Find where the given text appears and provide that cell's center as (x, y) coordinate. 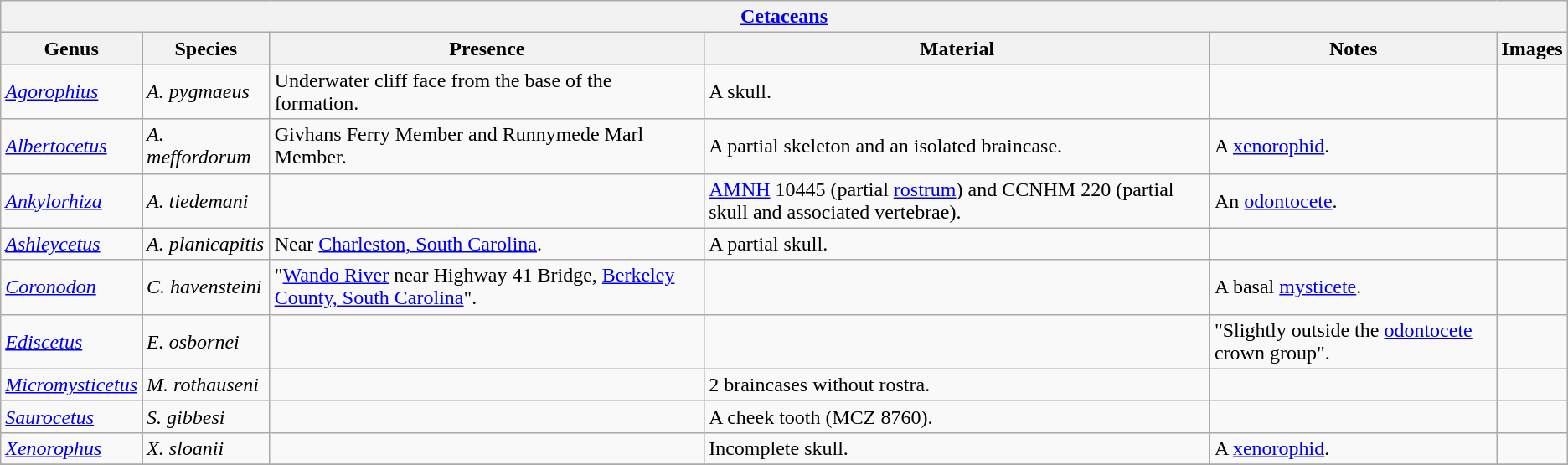
A basal mysticete. (1353, 287)
A partial skeleton and an isolated braincase. (957, 146)
Species (206, 49)
Underwater cliff face from the base of the formation. (487, 92)
A skull. (957, 92)
Saurocetus (72, 416)
Images (1532, 49)
Agorophius (72, 92)
Coronodon (72, 287)
A. planicapitis (206, 244)
M. rothauseni (206, 385)
Near Charleston, South Carolina. (487, 244)
S. gibbesi (206, 416)
"Wando River near Highway 41 Bridge, Berkeley County, South Carolina". (487, 287)
A. pygmaeus (206, 92)
AMNH 10445 (partial rostrum) and CCNHM 220 (partial skull and associated vertebrae). (957, 201)
C. havensteini (206, 287)
Material (957, 49)
Micromysticetus (72, 385)
Ankylorhiza (72, 201)
Ashleycetus (72, 244)
X. sloanii (206, 448)
Incomplete skull. (957, 448)
A. meffordorum (206, 146)
"Slightly outside the odontocete crown group". (1353, 342)
E. osbornei (206, 342)
Albertocetus (72, 146)
Genus (72, 49)
An odontocete. (1353, 201)
Ediscetus (72, 342)
Xenorophus (72, 448)
Cetaceans (784, 17)
Presence (487, 49)
A cheek tooth (MCZ 8760). (957, 416)
Notes (1353, 49)
Givhans Ferry Member and Runnymede Marl Member. (487, 146)
A partial skull. (957, 244)
2 braincases without rostra. (957, 385)
A. tiedemani (206, 201)
